Provide the (X, Y) coordinate of the cell's center where the given text is located.  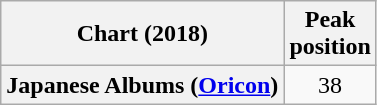
Japanese Albums (Oricon) (142, 85)
Chart (2018) (142, 34)
Peak position (330, 34)
38 (330, 85)
